Return the (x, y) coordinate for the center point of the cell that contains the specified text.  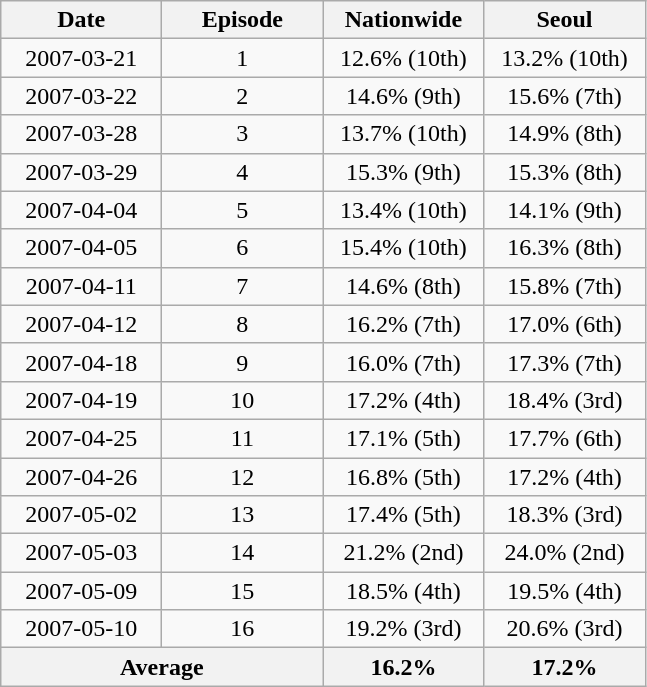
14.1% (9th) (564, 210)
17.4% (5th) (404, 515)
9 (242, 362)
2007-04-11 (82, 286)
15.8% (7th) (564, 286)
6 (242, 248)
2007-04-18 (82, 362)
2007-05-02 (82, 515)
12.6% (10th) (404, 58)
5 (242, 210)
15.3% (8th) (564, 172)
2007-04-04 (82, 210)
12 (242, 477)
2007-04-26 (82, 477)
Date (82, 20)
17.3% (7th) (564, 362)
8 (242, 324)
17.2% (564, 667)
15.6% (7th) (564, 96)
2007-03-29 (82, 172)
2007-04-19 (82, 400)
19.5% (4th) (564, 591)
3 (242, 134)
2007-03-22 (82, 96)
14.6% (8th) (404, 286)
14.9% (8th) (564, 134)
13.2% (10th) (564, 58)
2007-04-12 (82, 324)
2007-03-28 (82, 134)
4 (242, 172)
16.0% (7th) (404, 362)
17.0% (6th) (564, 324)
2 (242, 96)
16 (242, 629)
1 (242, 58)
2007-05-10 (82, 629)
16.2% (404, 667)
10 (242, 400)
19.2% (3rd) (404, 629)
17.7% (6th) (564, 438)
Nationwide (404, 20)
2007-05-09 (82, 591)
21.2% (2nd) (404, 553)
16.8% (5th) (404, 477)
14 (242, 553)
2007-04-25 (82, 438)
13.4% (10th) (404, 210)
2007-03-21 (82, 58)
16.3% (8th) (564, 248)
15 (242, 591)
14.6% (9th) (404, 96)
24.0% (2nd) (564, 553)
2007-04-05 (82, 248)
18.5% (4th) (404, 591)
Seoul (564, 20)
11 (242, 438)
15.4% (10th) (404, 248)
13 (242, 515)
20.6% (3rd) (564, 629)
18.3% (3rd) (564, 515)
Average (162, 667)
16.2% (7th) (404, 324)
7 (242, 286)
15.3% (9th) (404, 172)
17.1% (5th) (404, 438)
13.7% (10th) (404, 134)
18.4% (3rd) (564, 400)
2007-05-03 (82, 553)
Episode (242, 20)
